Output the (x, y) coordinate of the center of the cell containing the given text.  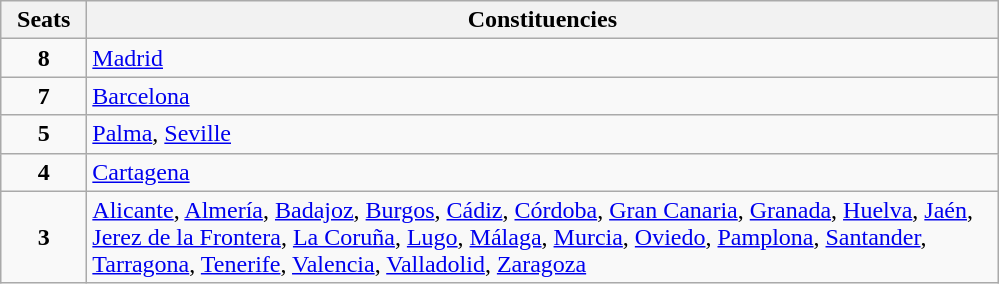
7 (44, 96)
8 (44, 58)
Madrid (542, 58)
Constituencies (542, 20)
Cartagena (542, 172)
Seats (44, 20)
Barcelona (542, 96)
5 (44, 134)
3 (44, 237)
4 (44, 172)
Palma, Seville (542, 134)
